Find where the given text appears and provide that cell's center as [x, y] coordinate. 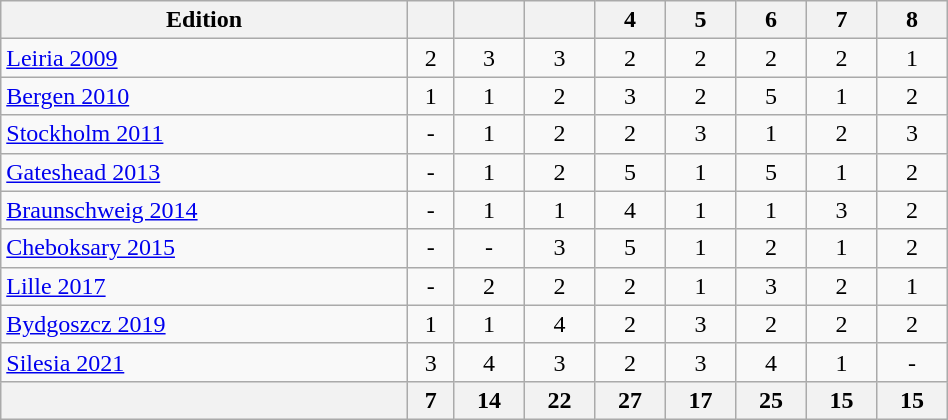
Lille 2017 [204, 286]
22 [559, 400]
6 [771, 20]
8 [912, 20]
Bergen 2010 [204, 96]
Braunschweig 2014 [204, 210]
17 [700, 400]
Stockholm 2011 [204, 134]
Cheboksary 2015 [204, 248]
Gateshead 2013 [204, 172]
27 [630, 400]
Bydgoszcz 2019 [204, 324]
Leiria 2009 [204, 58]
Edition [204, 20]
14 [489, 400]
25 [771, 400]
Silesia 2021 [204, 362]
